Return the [x, y] coordinate for the center point of the cell that contains the specified text.  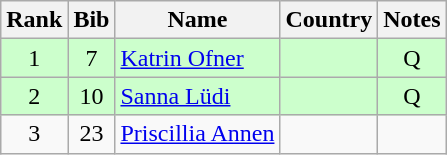
Sanna Lüdi [198, 96]
2 [34, 96]
Country [329, 20]
Katrin Ofner [198, 58]
Priscillia Annen [198, 134]
Bib [92, 20]
Notes [412, 20]
7 [92, 58]
1 [34, 58]
10 [92, 96]
23 [92, 134]
3 [34, 134]
Name [198, 20]
Rank [34, 20]
